Find where the given text appears and provide that cell's center as (x, y) coordinate. 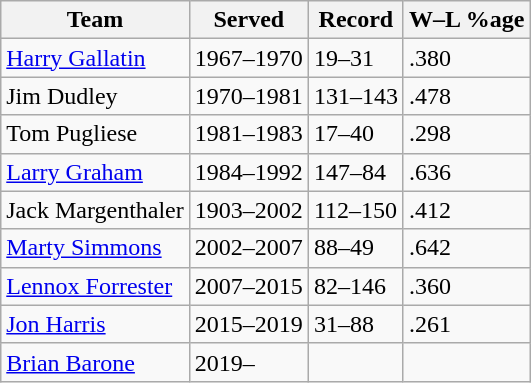
Record (356, 20)
2019– (248, 362)
1903–2002 (248, 210)
.380 (466, 58)
2015–2019 (248, 324)
.412 (466, 210)
2007–2015 (248, 286)
Jim Dudley (96, 96)
1967–1970 (248, 58)
Tom Pugliese (96, 134)
112–150 (356, 210)
.636 (466, 172)
Served (248, 20)
.298 (466, 134)
17–40 (356, 134)
Jack Margenthaler (96, 210)
Marty Simmons (96, 248)
Team (96, 20)
19–31 (356, 58)
.360 (466, 286)
Jon Harris (96, 324)
.261 (466, 324)
Larry Graham (96, 172)
W–L %age (466, 20)
1970–1981 (248, 96)
.642 (466, 248)
31–88 (356, 324)
2002–2007 (248, 248)
Brian Barone (96, 362)
88–49 (356, 248)
Harry Gallatin (96, 58)
147–84 (356, 172)
.478 (466, 96)
131–143 (356, 96)
Lennox Forrester (96, 286)
1981–1983 (248, 134)
82–146 (356, 286)
1984–1992 (248, 172)
